Capture the cell that displays the provided text and extract its (X, Y) central coordinate. 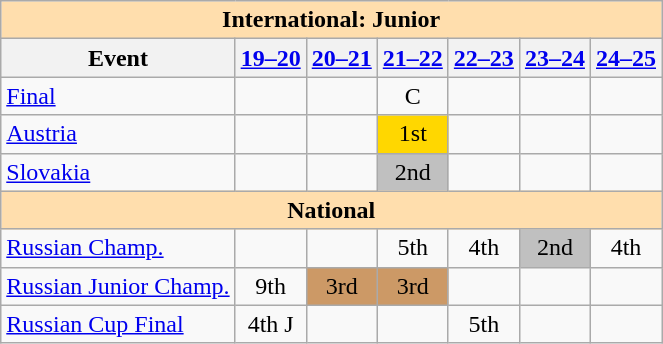
National (332, 210)
Final (118, 96)
21–22 (412, 58)
9th (270, 286)
22–23 (484, 58)
Russian Champ. (118, 248)
19–20 (270, 58)
C (412, 96)
1st (412, 134)
Russian Junior Champ. (118, 286)
International: Junior (332, 20)
Event (118, 58)
23–24 (554, 58)
Austria (118, 134)
24–25 (626, 58)
4th J (270, 324)
Russian Cup Final (118, 324)
Slovakia (118, 172)
20–21 (342, 58)
